Detect which cell encompasses the target text, then output its (x, y) center coordinate. 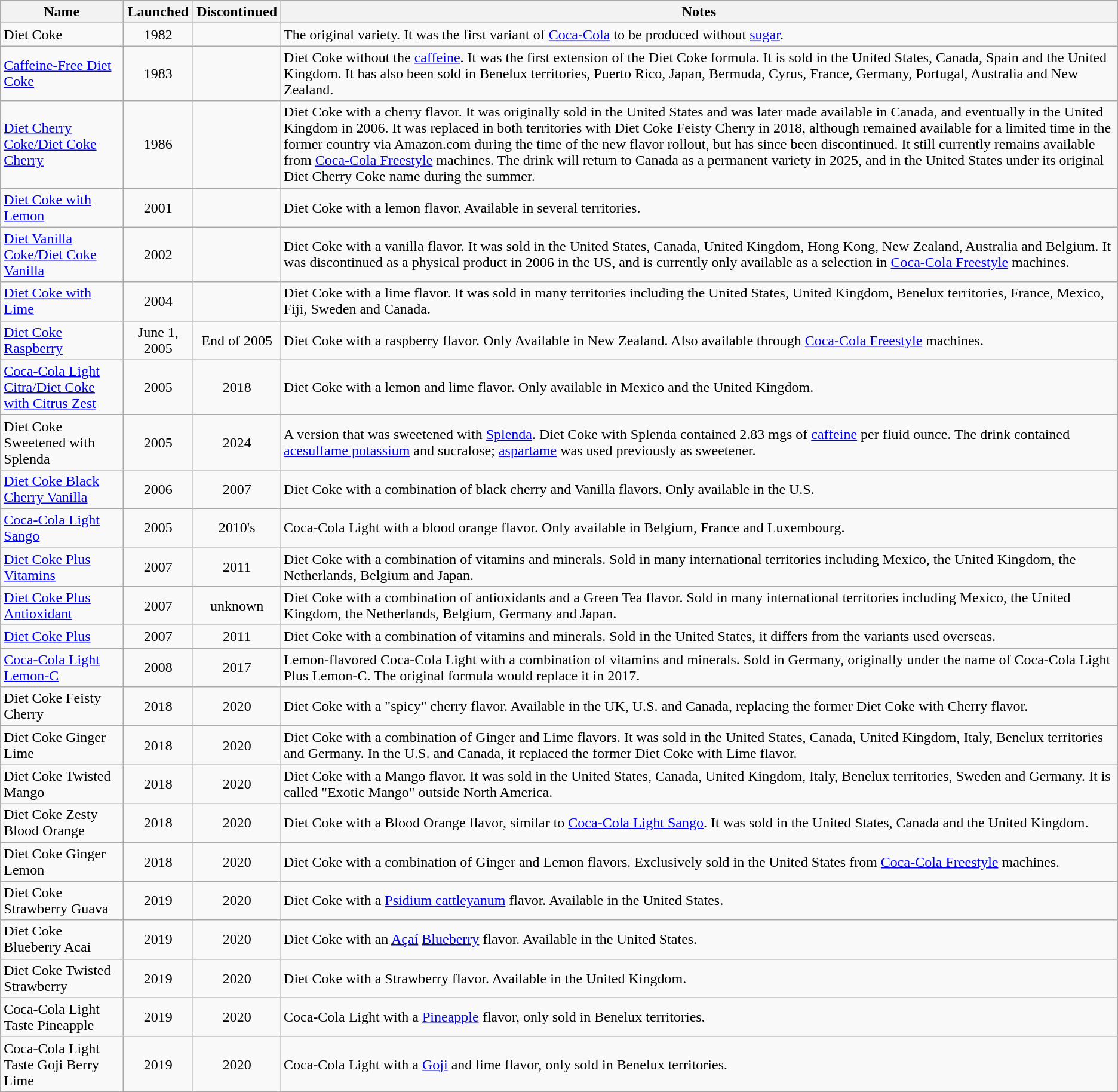
Diet Coke Blueberry Acai (62, 939)
Diet Coke with a combination of vitamins and minerals. Sold in the United States, it differs from the variants used overseas. (699, 637)
Diet Vanilla Coke/Diet Coke Vanilla (62, 254)
End of 2005 (237, 341)
Diet Coke Plus Antioxidant (62, 606)
Diet Coke with a lemon and lime flavor. Only available in Mexico and the United Kingdom. (699, 387)
Diet Coke Feisty Cherry (62, 706)
Diet Coke with a Blood Orange flavor, similar to Coca-Cola Light Sango. It was sold in the United States, Canada and the United Kingdom. (699, 823)
Coca-Cola Light with a Pineapple flavor, only sold in Benelux territories. (699, 1017)
Diet Coke Strawberry Guava (62, 901)
June 1, 2005 (158, 341)
Diet Coke Black Cherry Vanilla (62, 489)
1983 (158, 73)
Diet Coke Plus (62, 637)
Coca-Cola Light Lemon-C (62, 668)
2024 (237, 442)
2002 (158, 254)
Diet Coke with a Strawberry flavor. Available in the United Kingdom. (699, 978)
Diet Coke Zesty Blood Orange (62, 823)
Coca-Cola Light with a blood orange flavor. Only available in Belgium, France and Luxembourg. (699, 528)
Diet Coke Twisted Mango (62, 784)
Coca-Cola Light Taste Goji Berry Lime (62, 1064)
2004 (158, 301)
2010's (237, 528)
Diet Coke with an Açaí Blueberry flavor. Available in the United States. (699, 939)
Diet Coke Twisted Strawberry (62, 978)
1982 (158, 35)
Coca-Cola Light with a Goji and lime flavor, only sold in Benelux territories. (699, 1064)
Coca-Cola Light Sango (62, 528)
Diet Coke with a raspberry flavor. Only Available in New Zealand. Also available through Coca-Cola Freestyle machines. (699, 341)
Name (62, 12)
Diet Coke Raspberry (62, 341)
Diet Cherry Coke/Diet Coke Cherry (62, 145)
Caffeine-Free Diet Coke (62, 73)
The original variety. It was the first variant of Coca-Cola to be produced without sugar. (699, 35)
2001 (158, 208)
Diet Coke with a "spicy" cherry flavor. Available in the UK, U.S. and Canada, replacing the former Diet Coke with Cherry flavor. (699, 706)
2017 (237, 668)
1986 (158, 145)
Launched (158, 12)
Diet Coke with a Psidium cattleyanum flavor. Available in the United States. (699, 901)
Diet Coke Plus Vitamins (62, 566)
Coca-Cola Light Citra/Diet Coke with Citrus Zest (62, 387)
2006 (158, 489)
Diet Coke with a combination of Ginger and Lemon flavors. Exclusively sold in the United States from Coca-Cola Freestyle machines. (699, 861)
Discontinued (237, 12)
Diet Coke with a lemon flavor. Available in several territories. (699, 208)
Diet Coke Ginger Lime (62, 746)
Diet Coke with Lime (62, 301)
Diet Coke with a combination of black cherry and Vanilla flavors. Only available in the U.S. (699, 489)
Diet Coke Sweetened with Splenda (62, 442)
2008 (158, 668)
Notes (699, 12)
Diet Coke (62, 35)
unknown (237, 606)
Coca-Cola Light Taste Pineapple (62, 1017)
Diet Coke with Lemon (62, 208)
Diet Coke Ginger Lemon (62, 861)
